For the text-containing cell, return its midpoint in [X, Y] coordinate format. 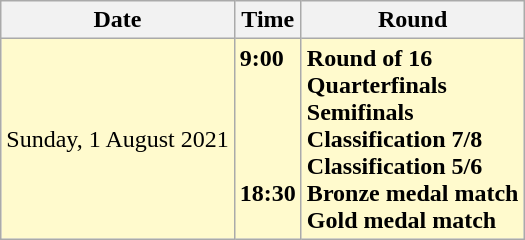
9:00 18:30 [268, 139]
Time [268, 20]
Round [412, 20]
Round of 16QuarterfinalsSemifinalsClassification 7/8Classification 5/6Bronze medal matchGold medal match [412, 139]
Sunday, 1 August 2021 [118, 139]
Date [118, 20]
